Return the [X, Y] coordinate for the center point of the cell that contains the specified text.  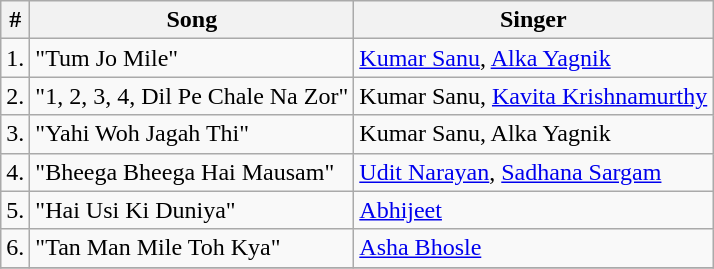
Asha Bhosle [534, 248]
"Yahi Woh Jagah Thi" [192, 134]
4. [16, 172]
6. [16, 248]
3. [16, 134]
5. [16, 210]
1. [16, 58]
Singer [534, 20]
Abhijeet [534, 210]
Song [192, 20]
2. [16, 96]
"Tum Jo Mile" [192, 58]
"Tan Man Mile Toh Kya" [192, 248]
Kumar Sanu, Kavita Krishnamurthy [534, 96]
Udit Narayan, Sadhana Sargam [534, 172]
# [16, 20]
"1, 2, 3, 4, Dil Pe Chale Na Zor" [192, 96]
"Hai Usi Ki Duniya" [192, 210]
"Bheega Bheega Hai Mausam" [192, 172]
